Scan for the cell matching the given text and deliver its [x, y] coordinate at center. 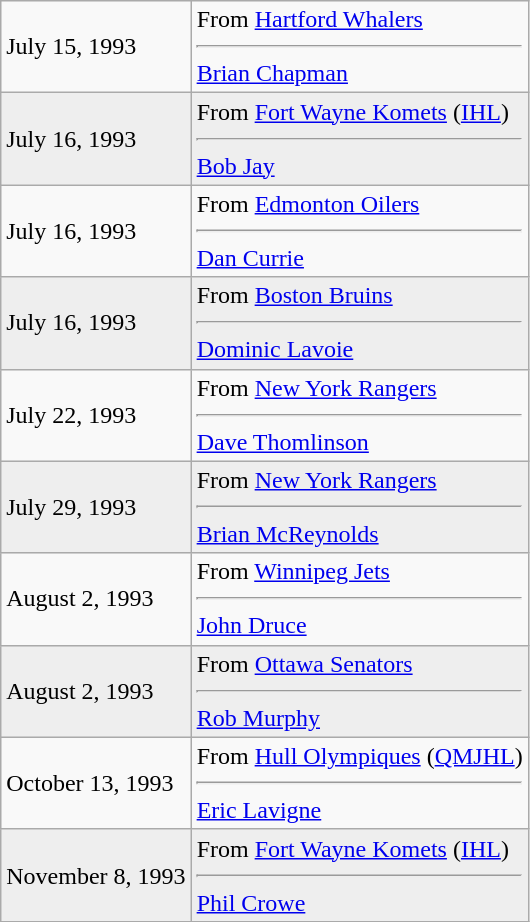
July 15, 1993 [96, 47]
From Ottawa SenatorsRob Murphy [360, 691]
From Winnipeg JetsJohn Druce [360, 599]
From Hull Olympiques (QMJHL)Eric Lavigne [360, 783]
July 29, 1993 [96, 507]
July 22, 1993 [96, 415]
From Hartford WhalersBrian Chapman [360, 47]
From Fort Wayne Komets (IHL)Phil Crowe [360, 875]
From Boston BruinsDominic Lavoie [360, 323]
October 13, 1993 [96, 783]
November 8, 1993 [96, 875]
From New York RangersBrian McReynolds [360, 507]
From Fort Wayne Komets (IHL)Bob Jay [360, 139]
From Edmonton OilersDan Currie [360, 231]
From New York RangersDave Thomlinson [360, 415]
